Scan for the cell matching the given text and deliver its (x, y) coordinate at center. 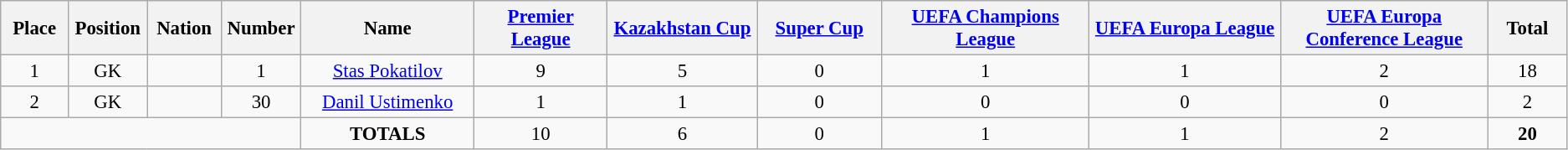
UEFA Europa League (1185, 28)
UEFA Europa Conference League (1384, 28)
10 (541, 134)
Place (35, 28)
Total (1527, 28)
Danil Ustimenko (387, 102)
Premier League (541, 28)
Super Cup (820, 28)
UEFA Champions League (986, 28)
TOTALS (387, 134)
6 (683, 134)
30 (261, 102)
Number (261, 28)
9 (541, 71)
Nation (184, 28)
5 (683, 71)
20 (1527, 134)
Name (387, 28)
Stas Pokatilov (387, 71)
18 (1527, 71)
Position (107, 28)
Kazakhstan Cup (683, 28)
